Determine the (X, Y) coordinate at the center of the cell enclosing the given text.  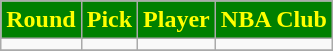
Round (41, 20)
NBA Club (274, 20)
Player (177, 20)
Pick (109, 20)
